Determine the [X, Y] coordinate at the center of the cell enclosing the given text.  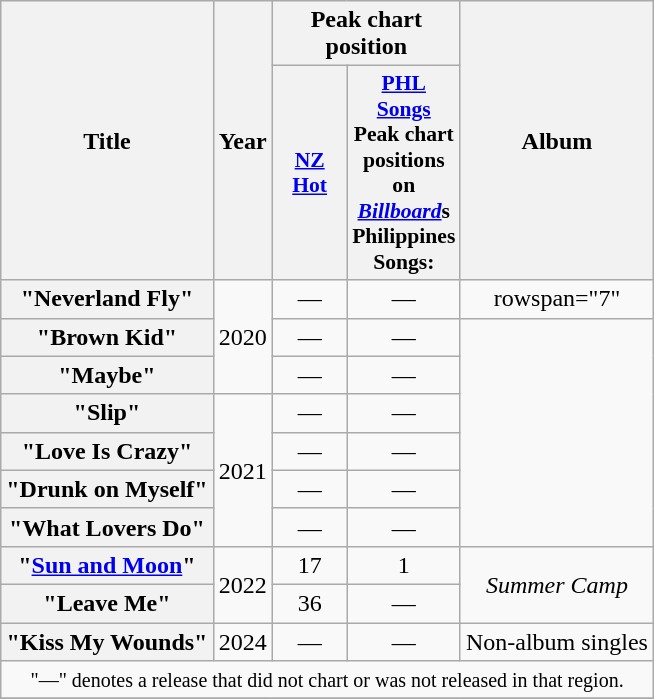
"Slip" [107, 413]
Year [242, 140]
2022 [242, 584]
"What Lovers Do" [107, 527]
Non-album singles [556, 641]
1 [404, 565]
"Leave Me" [107, 603]
"Sun and Moon" [107, 565]
"—" denotes a release that did not chart or was not released in that region. [328, 680]
"Drunk on Myself" [107, 489]
36 [310, 603]
17 [310, 565]
Peak chart position [366, 34]
2021 [242, 470]
2020 [242, 337]
Album [556, 140]
Summer Camp [556, 584]
"Maybe" [107, 375]
"Neverland Fly" [107, 299]
rowspan="7" [556, 299]
"Love Is Crazy" [107, 451]
PHLSongsPeak chart positions on Billboards Philippines Songs: [404, 173]
Title [107, 140]
"Brown Kid" [107, 337]
NZ Hot [310, 173]
"Kiss My Wounds" [107, 641]
2024 [242, 641]
